Search for the cell housing the specified text and yield its [x, y] center coordinate. 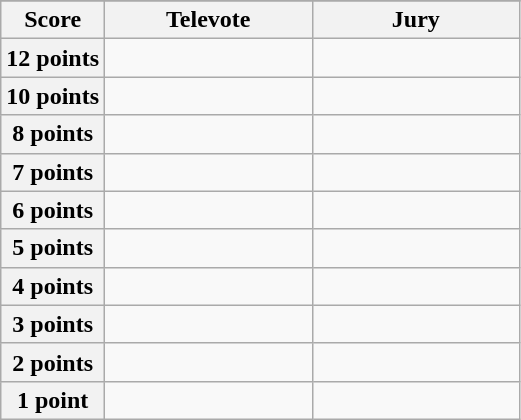
6 points [53, 210]
2 points [53, 362]
5 points [53, 248]
1 point [53, 400]
7 points [53, 172]
8 points [53, 134]
Televote [209, 20]
Jury [416, 20]
4 points [53, 286]
3 points [53, 324]
10 points [53, 96]
12 points [53, 58]
Score [53, 20]
